Provide the [x, y] coordinate of the cell's center where the given text is located.  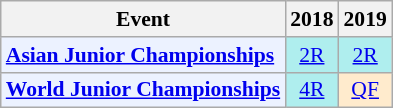
QF [366, 90]
2018 [312, 19]
World Junior Championships [143, 90]
Asian Junior Championships [143, 55]
4R [312, 90]
Event [143, 19]
2019 [366, 19]
